Return [X, Y] of the center of cell containing provided text 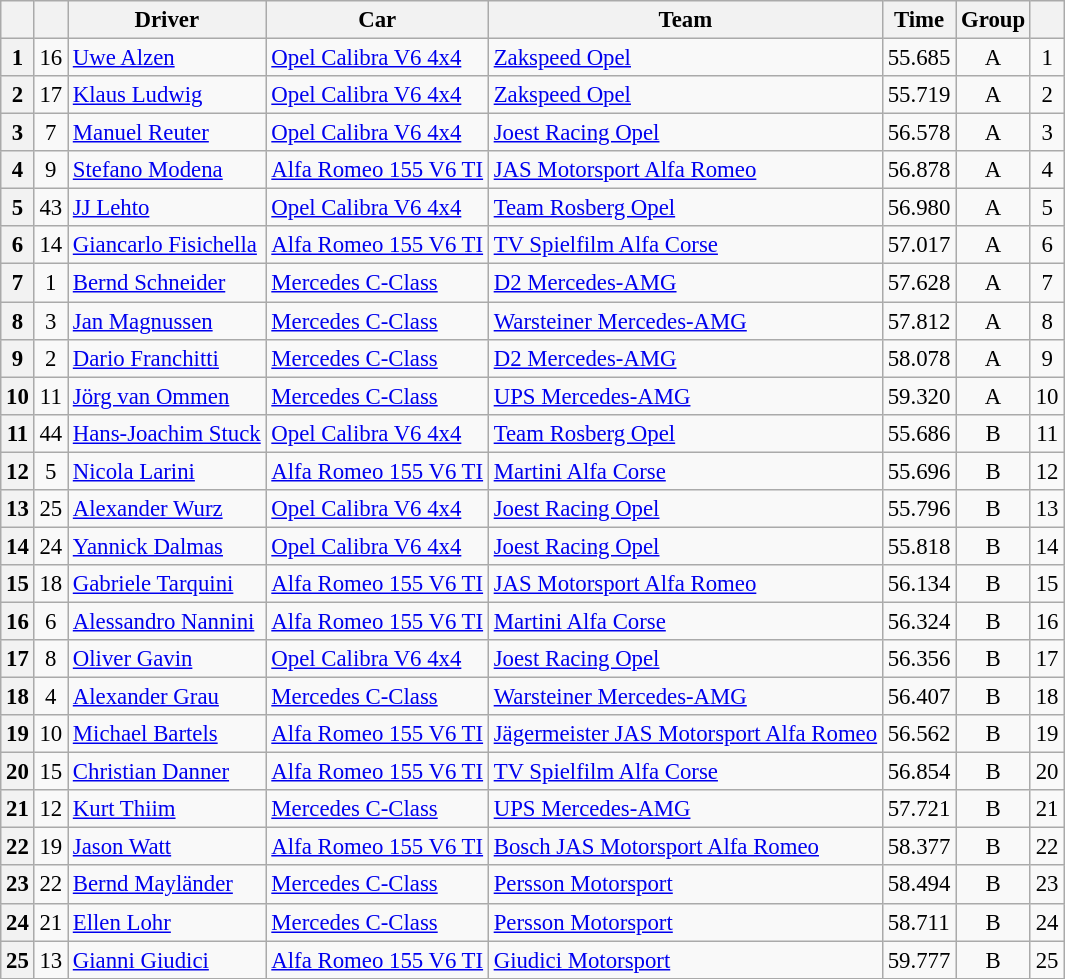
55.686 [918, 433]
56.562 [918, 734]
58.078 [918, 358]
55.818 [918, 546]
55.685 [918, 58]
Time [918, 20]
Klaus Ludwig [168, 95]
Alexander Wurz [168, 509]
44 [50, 433]
Car [377, 20]
JJ Lehto [168, 208]
58.377 [918, 847]
56.407 [918, 697]
57.017 [918, 245]
56.134 [918, 584]
Group [994, 20]
Jörg van Ommen [168, 396]
56.578 [918, 133]
Uwe Alzen [168, 58]
Yannick Dalmas [168, 546]
55.796 [918, 509]
Hans-Joachim Stuck [168, 433]
Gianni Giudici [168, 960]
Jason Watt [168, 847]
55.696 [918, 471]
Alexander Grau [168, 697]
59.320 [918, 396]
Oliver Gavin [168, 659]
58.711 [918, 922]
Giancarlo Fisichella [168, 245]
Gabriele Tarquini [168, 584]
Dario Franchitti [168, 358]
57.628 [918, 283]
56.878 [918, 170]
Ellen Lohr [168, 922]
Manuel Reuter [168, 133]
Jan Magnussen [168, 321]
56.324 [918, 621]
Bosch JAS Motorsport Alfa Romeo [685, 847]
56.854 [918, 772]
57.721 [918, 809]
56.980 [918, 208]
Kurt Thiim [168, 809]
55.719 [918, 95]
56.356 [918, 659]
Jägermeister JAS Motorsport Alfa Romeo [685, 734]
Giudici Motorsport [685, 960]
Michael Bartels [168, 734]
Christian Danner [168, 772]
Bernd Mayländer [168, 885]
57.812 [918, 321]
58.494 [918, 885]
Stefano Modena [168, 170]
43 [50, 208]
59.777 [918, 960]
Nicola Larini [168, 471]
Driver [168, 20]
Alessandro Nannini [168, 621]
Team [685, 20]
Bernd Schneider [168, 283]
